Identify which cell holds the provided text, then report its (X, Y) central coordinate. 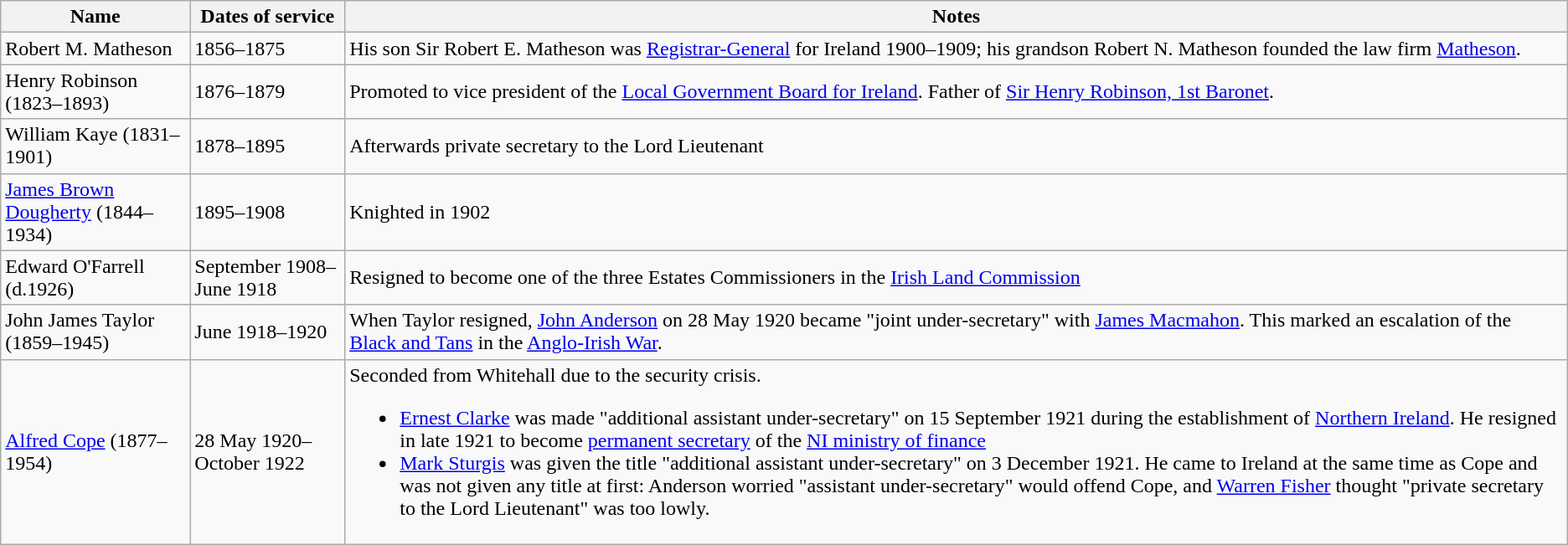
Resigned to become one of the three Estates Commissioners in the Irish Land Commission (957, 278)
Dates of service (268, 17)
Promoted to vice president of the Local Government Board for Ireland. Father of Sir Henry Robinson, 1st Baronet. (957, 92)
Robert M. Matheson (95, 49)
Knighted in 1902 (957, 212)
1895–1908 (268, 212)
1876–1879 (268, 92)
1878–1895 (268, 146)
Henry Robinson (1823–1893) (95, 92)
Notes (957, 17)
June 1918–1920 (268, 332)
John James Taylor (1859–1945) (95, 332)
September 1908–June 1918 (268, 278)
28 May 1920–October 1922 (268, 452)
Afterwards private secretary to the Lord Lieutenant (957, 146)
William Kaye (1831–1901) (95, 146)
Name (95, 17)
1856–1875 (268, 49)
His son Sir Robert E. Matheson was Registrar-General for Ireland 1900–1909; his grandson Robert N. Matheson founded the law firm Matheson. (957, 49)
James Brown Dougherty (1844–1934) (95, 212)
Edward O'Farrell (d.1926) (95, 278)
Alfred Cope (1877–1954) (95, 452)
